Scan for the cell matching the given text and deliver its [x, y] coordinate at center. 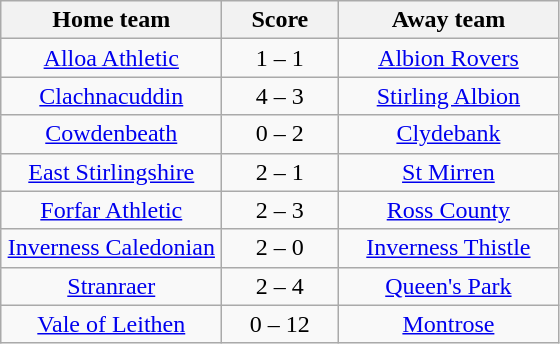
2 – 4 [280, 286]
2 – 3 [280, 210]
St Mirren [448, 172]
Alloa Athletic [112, 58]
East Stirlingshire [112, 172]
Clydebank [448, 134]
Ross County [448, 210]
Montrose [448, 324]
2 – 1 [280, 172]
0 – 2 [280, 134]
Forfar Athletic [112, 210]
Albion Rovers [448, 58]
Inverness Caledonian [112, 248]
Cowdenbeath [112, 134]
Clachnacuddin [112, 96]
Inverness Thistle [448, 248]
Queen's Park [448, 286]
Home team [112, 20]
Vale of Leithen [112, 324]
4 – 3 [280, 96]
Score [280, 20]
1 – 1 [280, 58]
0 – 12 [280, 324]
2 – 0 [280, 248]
Away team [448, 20]
Stirling Albion [448, 96]
Stranraer [112, 286]
